Output the [x, y] coordinate of the center of the cell containing the given text.  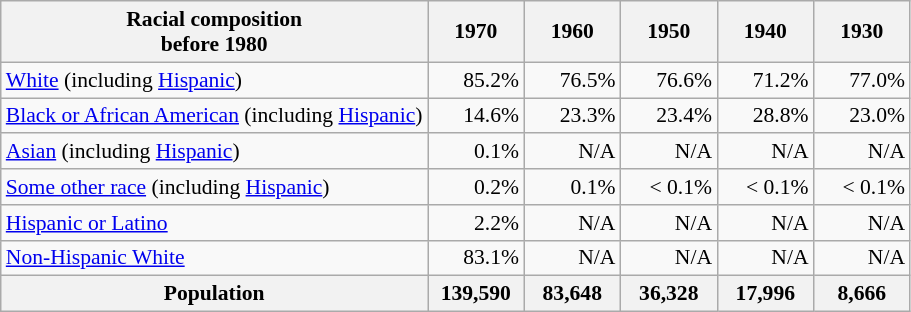
36,328 [670, 294]
White (including Hispanic) [214, 80]
76.6% [670, 80]
Racial compositionbefore 1980 [214, 32]
28.8% [766, 116]
83.1% [476, 258]
139,590 [476, 294]
71.2% [766, 80]
14.6% [476, 116]
Hispanic or Latino [214, 223]
1960 [572, 32]
1930 [862, 32]
23.3% [572, 116]
85.2% [476, 80]
17,996 [766, 294]
0.2% [476, 187]
8,666 [862, 294]
76.5% [572, 80]
Asian (including Hispanic) [214, 152]
Population [214, 294]
2.2% [476, 223]
Some other race (including Hispanic) [214, 187]
77.0% [862, 80]
1940 [766, 32]
Non-Hispanic White [214, 258]
23.0% [862, 116]
1970 [476, 32]
83,648 [572, 294]
1950 [670, 32]
23.4% [670, 116]
Black or African American (including Hispanic) [214, 116]
